Capture the cell that displays the provided text and extract its [X, Y] central coordinate. 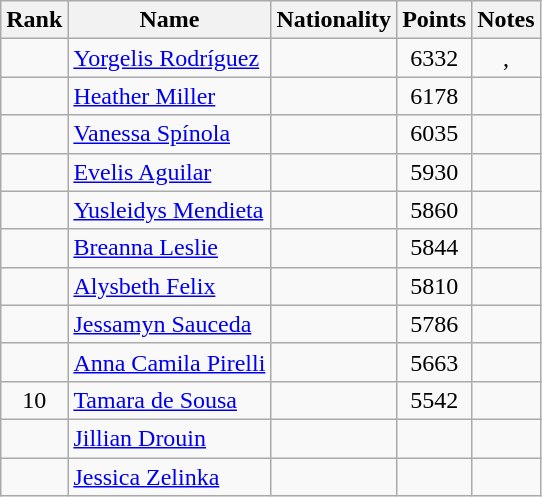
Vanessa Spínola [170, 134]
Jessamyn Sauceda [170, 324]
5844 [434, 248]
Evelis Aguilar [170, 172]
6332 [434, 58]
5860 [434, 210]
5810 [434, 286]
Yorgelis Rodríguez [170, 58]
Tamara de Sousa [170, 400]
Rank [34, 20]
Notes [506, 20]
Heather Miller [170, 96]
Nationality [334, 20]
5542 [434, 400]
Jessica Zelinka [170, 477]
6178 [434, 96]
Anna Camila Pirelli [170, 362]
Jillian Drouin [170, 438]
5786 [434, 324]
Alysbeth Felix [170, 286]
Breanna Leslie [170, 248]
5663 [434, 362]
Yusleidys Mendieta [170, 210]
10 [34, 400]
Points [434, 20]
5930 [434, 172]
Name [170, 20]
6035 [434, 134]
, [506, 58]
